Provide the (x, y) coordinate of the cell's center where the given text is located.  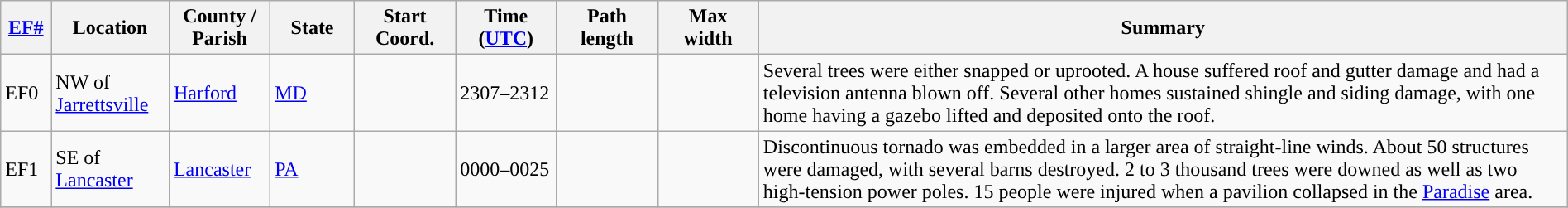
County / Parish (219, 28)
0000–0025 (506, 169)
Max width (708, 28)
Summary (1163, 28)
State (313, 28)
NW of Jarrettsville (111, 93)
Path length (607, 28)
Harford (219, 93)
EF1 (26, 169)
Location (111, 28)
Lancaster (219, 169)
EF0 (26, 93)
Start Coord. (404, 28)
EF# (26, 28)
Time (UTC) (506, 28)
PA (313, 169)
SE of Lancaster (111, 169)
MD (313, 93)
2307–2312 (506, 93)
